Scan for the cell matching the given text and deliver its [X, Y] coordinate at center. 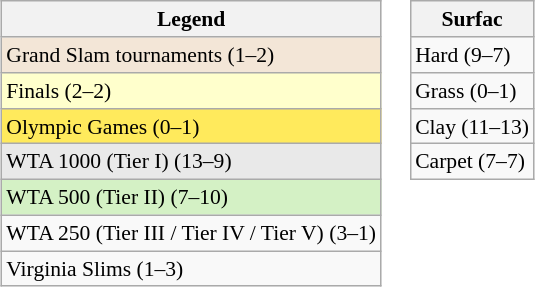
WTA 500 (Tier II) (7–10) [191, 197]
Grass (0–1) [472, 91]
WTA 250 (Tier III / Tier IV / Tier V) (3–1) [191, 233]
Grand Slam tournaments (1–2) [191, 55]
Clay (11–13) [472, 126]
Legend [191, 19]
WTA 1000 (Tier I) (13–9) [191, 162]
Finals (2–2) [191, 91]
Surfac [472, 19]
Olympic Games (0–1) [191, 126]
Hard (9–7) [472, 55]
Carpet (7–7) [472, 162]
Virginia Slims (1–3) [191, 269]
